Return the [x, y] coordinate for the center point of the cell that contains the specified text.  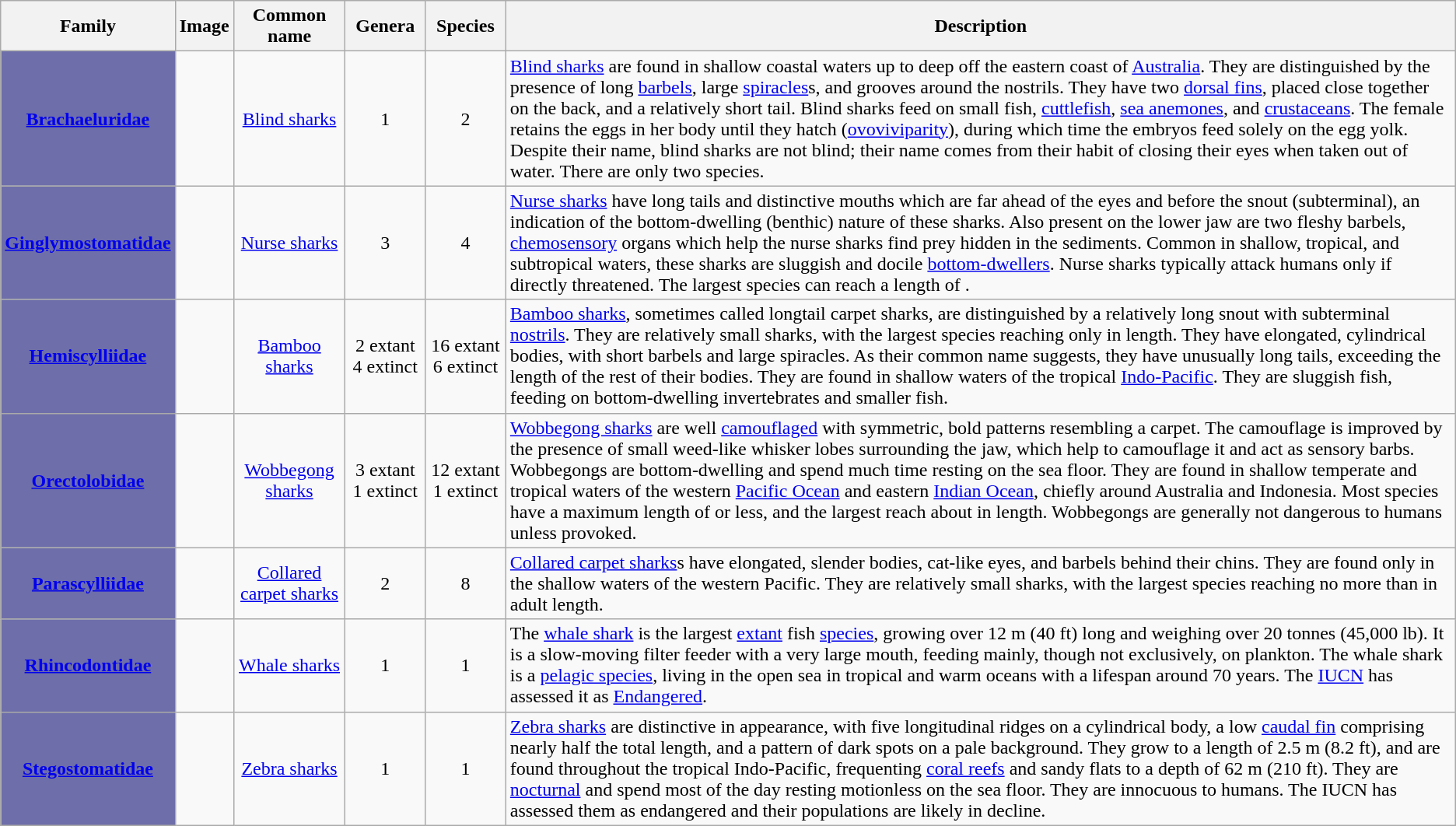
2 extant 4 extinct [386, 356]
Whale sharks [289, 666]
Parascylliidae [88, 583]
Family [88, 26]
3 extant 1 extinct [386, 481]
Collared carpet sharks [289, 583]
Zebra sharks [289, 768]
Nurse sharks [289, 243]
12 extant 1 extinct [466, 481]
Species [466, 26]
Stegostomatidae [88, 768]
Hemiscylliidae [88, 356]
4 [466, 243]
16 extant 6 extinct [466, 356]
8 [466, 583]
Description [980, 26]
Genera [386, 26]
Image [204, 26]
Bamboo sharks [289, 356]
Blind sharks [289, 118]
Wobbegong sharks [289, 481]
Brachaeluridae [88, 118]
Orectolobidae [88, 481]
Common name [289, 26]
3 [386, 243]
Rhincodontidae [88, 666]
Ginglymostomatidae [88, 243]
